Determine the [X, Y] coordinate at the center of the cell enclosing the given text.  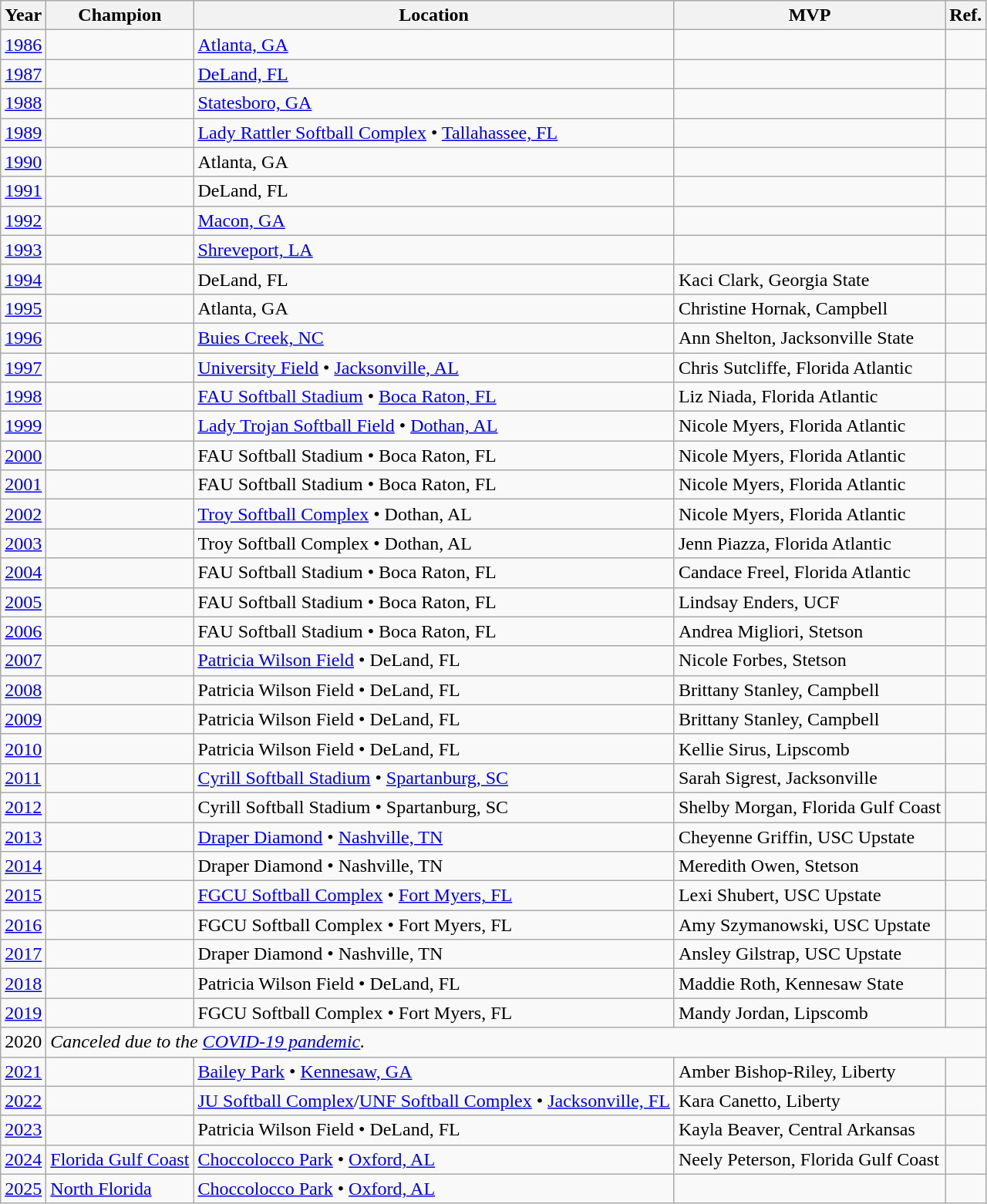
Amy Szymanowski, USC Upstate [810, 925]
Bailey Park • Kennesaw, GA [433, 1071]
1994 [23, 279]
2010 [23, 748]
2016 [23, 925]
Ansley Gilstrap, USC Upstate [810, 954]
Andrea Migliori, Stetson [810, 631]
Cheyenne Griffin, USC Upstate [810, 836]
2009 [23, 719]
Year [23, 15]
Liz Niada, Florida Atlantic [810, 397]
Statesboro, GA [433, 103]
Buies Creek, NC [433, 338]
1995 [23, 308]
1997 [23, 368]
JU Softball Complex/UNF Softball Complex • Jacksonville, FL [433, 1101]
Ann Shelton, Jacksonville State [810, 338]
Macon, GA [433, 220]
Sarah Sigrest, Jacksonville [810, 778]
1991 [23, 191]
2006 [23, 631]
Florida Gulf Coast [120, 1159]
2008 [23, 690]
2017 [23, 954]
2003 [23, 543]
2025 [23, 1189]
Chris Sutcliffe, Florida Atlantic [810, 368]
2012 [23, 807]
2023 [23, 1130]
Ref. [965, 15]
1986 [23, 45]
Mandy Jordan, Lipscomb [810, 1013]
Candace Freel, Florida Atlantic [810, 573]
Lady Rattler Softball Complex • Tallahassee, FL [433, 133]
2024 [23, 1159]
2018 [23, 984]
2020 [23, 1042]
1987 [23, 74]
University Field • Jacksonville, AL [433, 368]
Neely Peterson, Florida Gulf Coast [810, 1159]
2022 [23, 1101]
Jenn Piazza, Florida Atlantic [810, 543]
Maddie Roth, Kennesaw State [810, 984]
Christine Hornak, Campbell [810, 308]
2007 [23, 661]
2014 [23, 866]
Lindsay Enders, UCF [810, 602]
Kellie Sirus, Lipscomb [810, 748]
1989 [23, 133]
1996 [23, 338]
2000 [23, 456]
2004 [23, 573]
Lady Trojan Softball Field • Dothan, AL [433, 426]
2013 [23, 836]
1999 [23, 426]
Canceled due to the COVID-19 pandemic. [517, 1042]
Champion [120, 15]
Shelby Morgan, Florida Gulf Coast [810, 807]
Location [433, 15]
2019 [23, 1013]
1998 [23, 397]
2021 [23, 1071]
1988 [23, 103]
Kara Canetto, Liberty [810, 1101]
Kaci Clark, Georgia State [810, 279]
2015 [23, 896]
Shreveport, LA [433, 250]
Lexi Shubert, USC Upstate [810, 896]
1990 [23, 162]
2011 [23, 778]
2002 [23, 514]
North Florida [120, 1189]
2005 [23, 602]
Amber Bishop-Riley, Liberty [810, 1071]
Meredith Owen, Stetson [810, 866]
1992 [23, 220]
Nicole Forbes, Stetson [810, 661]
Kayla Beaver, Central Arkansas [810, 1130]
MVP [810, 15]
1993 [23, 250]
2001 [23, 485]
